Search for the cell housing the specified text and yield its [X, Y] center coordinate. 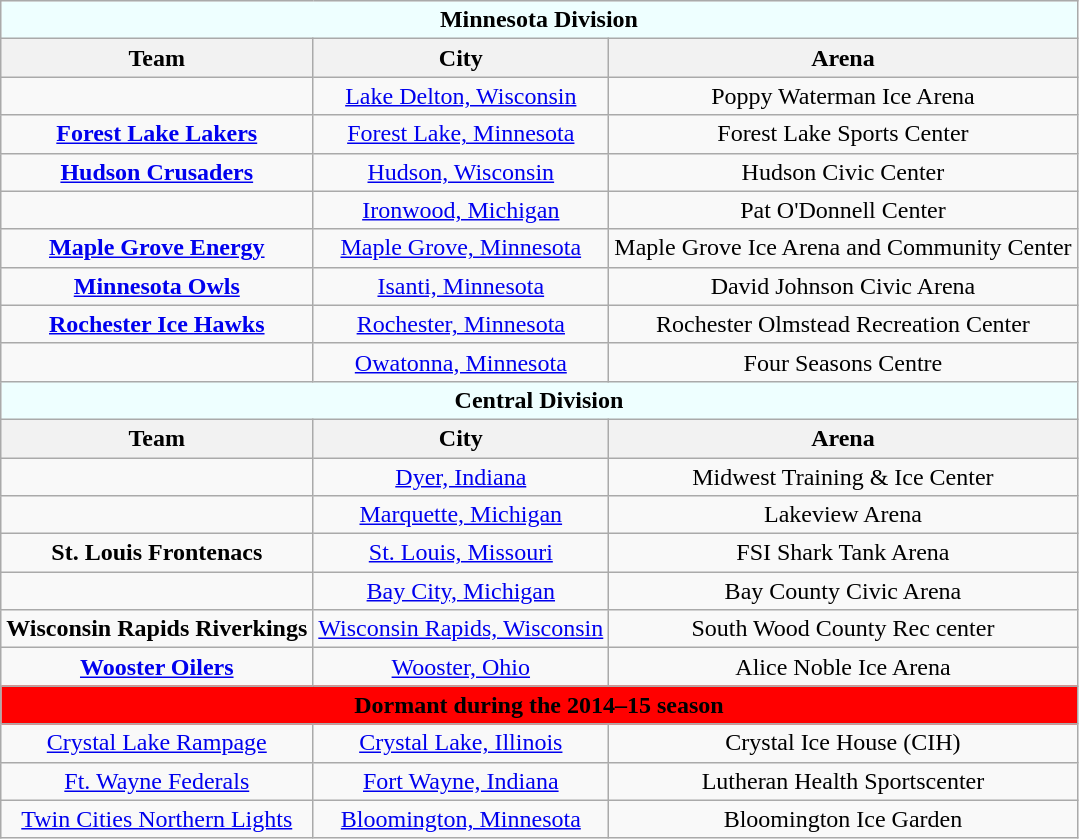
David Johnson Civic Arena [843, 286]
Pat O'Donnell Center [843, 210]
Alice Noble Ice Arena [843, 667]
Rochester, Minnesota [461, 324]
Owatonna, Minnesota [461, 362]
Wooster, Ohio [461, 667]
Wisconsin Rapids, Wisconsin [461, 629]
Hudson Crusaders [157, 172]
Fort Wayne, Indiana [461, 781]
South Wood County Rec center [843, 629]
Forest Lake, Minnesota [461, 134]
Maple Grove Energy [157, 248]
Forest Lake Sports Center [843, 134]
Rochester Olmstead Recreation Center [843, 324]
Minnesota Owls [157, 286]
Dyer, Indiana [461, 477]
Maple Grove, Minnesota [461, 248]
Bloomington, Minnesota [461, 819]
Rochester Ice Hawks [157, 324]
Dormant during the 2014–15 season [539, 705]
Maple Grove Ice Arena and Community Center [843, 248]
St. Louis, Missouri [461, 553]
Forest Lake Lakers [157, 134]
Crystal Ice House (CIH) [843, 743]
Hudson Civic Center [843, 172]
Wooster Oilers [157, 667]
Lakeview Arena [843, 515]
Poppy Waterman Ice Arena [843, 96]
Crystal Lake, Illinois [461, 743]
Four Seasons Centre [843, 362]
Bay City, Michigan [461, 591]
Hudson, Wisconsin [461, 172]
Lutheran Health Sportscenter [843, 781]
Twin Cities Northern Lights [157, 819]
Bay County Civic Arena [843, 591]
Midwest Training & Ice Center [843, 477]
Central Division [539, 400]
Wisconsin Rapids Riverkings [157, 629]
Minnesota Division [539, 20]
Ironwood, Michigan [461, 210]
Lake Delton, Wisconsin [461, 96]
St. Louis Frontenacs [157, 553]
Marquette, Michigan [461, 515]
Ft. Wayne Federals [157, 781]
FSI Shark Tank Arena [843, 553]
Isanti, Minnesota [461, 286]
Crystal Lake Rampage [157, 743]
Bloomington Ice Garden [843, 819]
